Locate the cell with the specified text and output its (X, Y) center coordinate. 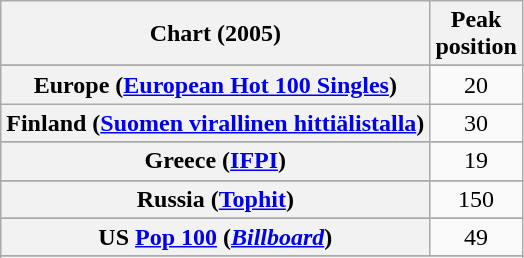
19 (476, 161)
US Pop 100 (Billboard) (216, 237)
Finland (Suomen virallinen hittiälistalla) (216, 123)
49 (476, 237)
Peakposition (476, 34)
Russia (Tophit) (216, 199)
Europe (European Hot 100 Singles) (216, 85)
Chart (2005) (216, 34)
20 (476, 85)
30 (476, 123)
Greece (IFPI) (216, 161)
150 (476, 199)
